Identify which cell holds the provided text, then report its (X, Y) central coordinate. 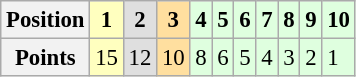
Position (46, 20)
Points (46, 58)
12 (140, 58)
9 (311, 20)
15 (106, 58)
7 (267, 20)
